For the text-containing cell, return its midpoint in (x, y) coordinate format. 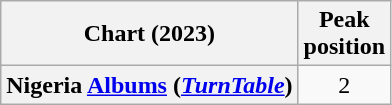
Chart (2023) (150, 34)
2 (344, 85)
Peakposition (344, 34)
Nigeria Albums (TurnTable) (150, 85)
